Return the (X, Y) coordinate for the center point of the cell that contains the specified text.  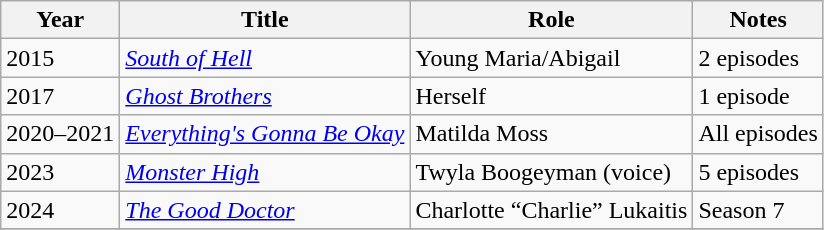
The Good Doctor (265, 210)
Charlotte “Charlie” Lukaitis (552, 210)
2023 (60, 172)
2024 (60, 210)
South of Hell (265, 58)
Herself (552, 96)
Matilda Moss (552, 134)
2 episodes (758, 58)
2020–2021 (60, 134)
Year (60, 20)
All episodes (758, 134)
2017 (60, 96)
Everything's Gonna Be Okay (265, 134)
Notes (758, 20)
2015 (60, 58)
Young Maria/Abigail (552, 58)
5 episodes (758, 172)
Monster High (265, 172)
Role (552, 20)
Title (265, 20)
Ghost Brothers (265, 96)
Season 7 (758, 210)
1 episode (758, 96)
Twyla Boogeyman (voice) (552, 172)
